Identify which cell holds the provided text, then report its [x, y] central coordinate. 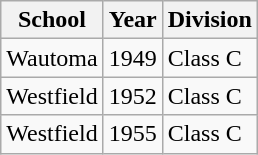
1949 [132, 58]
Wautoma [52, 58]
1952 [132, 96]
Division [210, 20]
School [52, 20]
1955 [132, 134]
Year [132, 20]
